Return (X, Y) of the center of cell containing provided text 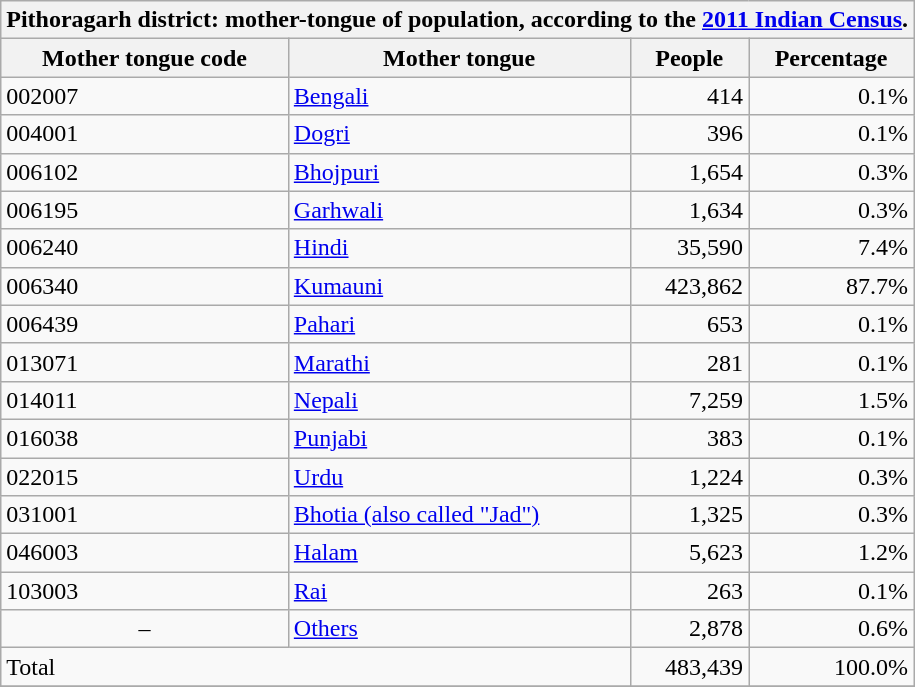
263 (690, 591)
People (690, 58)
016038 (145, 438)
002007 (145, 96)
423,862 (690, 286)
1,224 (690, 477)
1,654 (690, 172)
Total (316, 667)
046003 (145, 553)
Bhojpuri (459, 172)
Nepali (459, 400)
Punjabi (459, 438)
281 (690, 362)
7.4% (832, 248)
396 (690, 134)
1.2% (832, 553)
031001 (145, 515)
87.7% (832, 286)
1.5% (832, 400)
7,259 (690, 400)
1,325 (690, 515)
006195 (145, 210)
014011 (145, 400)
004001 (145, 134)
Pithoragarh district: mother-tongue of population, according to the 2011 Indian Census. (458, 20)
Pahari (459, 324)
Garhwali (459, 210)
006240 (145, 248)
483,439 (690, 667)
414 (690, 96)
006340 (145, 286)
Marathi (459, 362)
0.6% (832, 629)
Bengali (459, 96)
Percentage (832, 58)
Mother tongue (459, 58)
Hindi (459, 248)
35,590 (690, 248)
Halam (459, 553)
Kumauni (459, 286)
013071 (145, 362)
Bhotia (also called "Jad") (459, 515)
Rai (459, 591)
Mother tongue code (145, 58)
2,878 (690, 629)
100.0% (832, 667)
Urdu (459, 477)
653 (690, 324)
006102 (145, 172)
383 (690, 438)
5,623 (690, 553)
Dogri (459, 134)
103003 (145, 591)
006439 (145, 324)
– (145, 629)
Others (459, 629)
1,634 (690, 210)
022015 (145, 477)
